Output the (X, Y) coordinate of the center of the cell containing the given text.  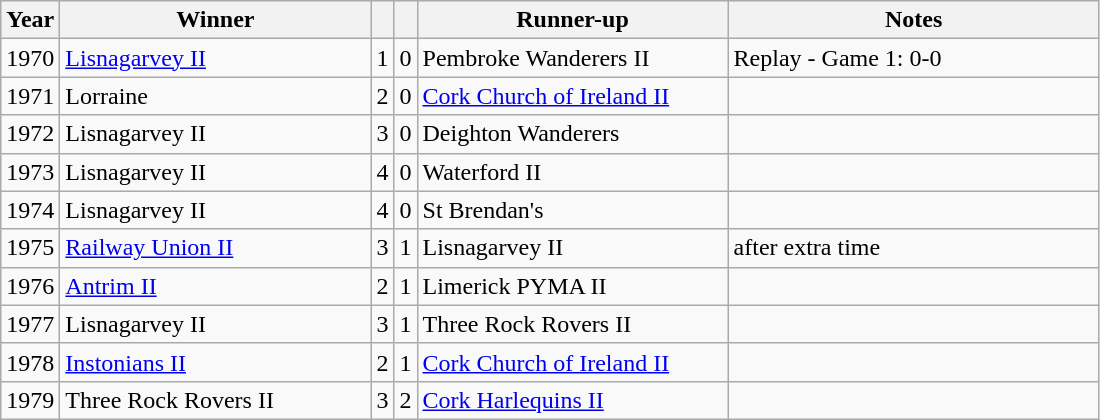
1971 (30, 96)
Pembroke Wanderers II (572, 58)
Runner-up (572, 20)
Deighton Wanderers (572, 134)
Limerick PYMA II (572, 286)
Waterford II (572, 172)
1978 (30, 362)
1973 (30, 172)
Lorraine (216, 96)
Cork Harlequins II (572, 400)
1975 (30, 248)
Railway Union II (216, 248)
Year (30, 20)
Replay - Game 1: 0-0 (914, 58)
Instonians II (216, 362)
1979 (30, 400)
1976 (30, 286)
St Brendan's (572, 210)
1972 (30, 134)
1977 (30, 324)
1970 (30, 58)
Antrim II (216, 286)
Winner (216, 20)
Notes (914, 20)
after extra time (914, 248)
1974 (30, 210)
